Output the [X, Y] coordinate of the center of the cell containing the given text.  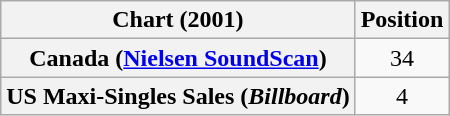
Chart (2001) [178, 20]
34 [402, 58]
Position [402, 20]
Canada (Nielsen SoundScan) [178, 58]
US Maxi-Singles Sales (Billboard) [178, 96]
4 [402, 96]
